Detect which cell encompasses the target text, then output its (X, Y) center coordinate. 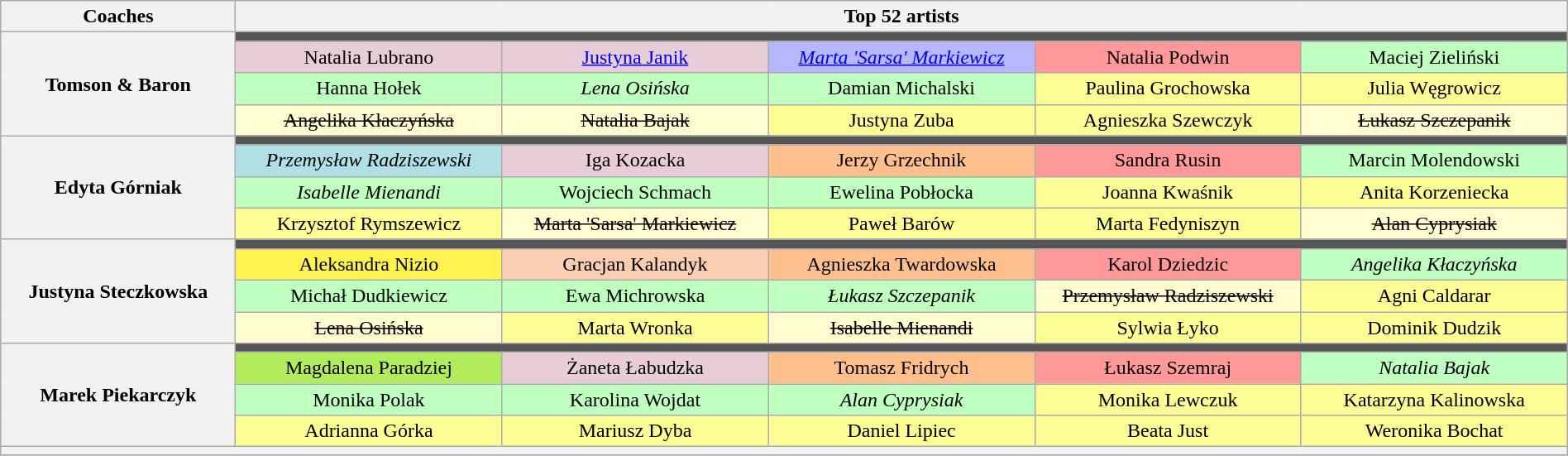
Marek Piekarczyk (118, 396)
Paweł Barów (901, 223)
Żaneta Łabudzka (635, 368)
Sylwia Łyko (1168, 327)
Tomasz Fridrych (901, 368)
Beata Just (1168, 431)
Justyna Steczkowska (118, 291)
Anita Korzeniecka (1434, 192)
Mariusz Dyba (635, 431)
Agnieszka Szewczyk (1168, 120)
Jerzy Grzechnik (901, 161)
Iga Kozacka (635, 161)
Marcin Molendowski (1434, 161)
Maciej Zieliński (1434, 57)
Gracjan Kalandyk (635, 264)
Katarzyna Kalinowska (1434, 400)
Paulina Grochowska (1168, 89)
Agnieszka Twardowska (901, 264)
Magdalena Paradziej (369, 368)
Joanna Kwaśnik (1168, 192)
Marta Wronka (635, 327)
Natalia Lubrano (369, 57)
Damian Michalski (901, 89)
Sandra Rusin (1168, 161)
Adrianna Górka (369, 431)
Julia Węgrowicz (1434, 89)
Edyta Górniak (118, 187)
Wojciech Schmach (635, 192)
Agni Caldarar (1434, 295)
Karol Dziedzic (1168, 264)
Michał Dudkiewicz (369, 295)
Łukasz Szemraj (1168, 368)
Justyna Janik (635, 57)
Daniel Lipiec (901, 431)
Karolina Wojdat (635, 400)
Dominik Dudzik (1434, 327)
Ewa Michrowska (635, 295)
Marta Fedyniszyn (1168, 223)
Ewelina Pobłocka (901, 192)
Top 52 artists (901, 17)
Coaches (118, 17)
Natalia Podwin (1168, 57)
Hanna Hołek (369, 89)
Tomson & Baron (118, 84)
Justyna Zuba (901, 120)
Aleksandra Nizio (369, 264)
Weronika Bochat (1434, 431)
Monika Polak (369, 400)
Monika Lewczuk (1168, 400)
Krzysztof Rymszewicz (369, 223)
